Scan for the cell matching the given text and deliver its [x, y] coordinate at center. 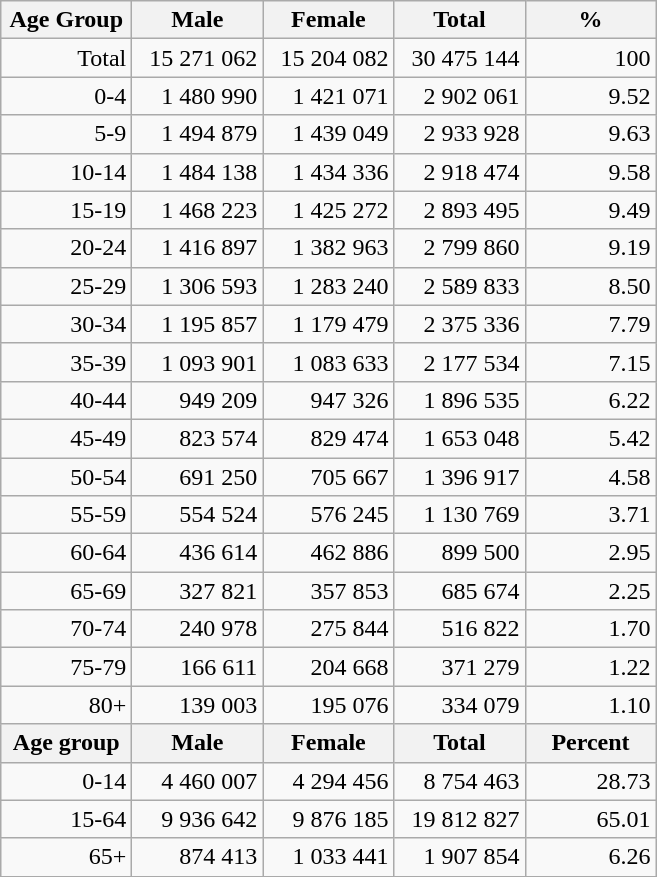
2 933 928 [460, 134]
1.70 [590, 629]
554 524 [198, 515]
2 177 534 [460, 362]
65.01 [590, 819]
45-49 [66, 438]
516 822 [460, 629]
1 468 223 [198, 210]
8.50 [590, 286]
60-64 [66, 553]
30 475 144 [460, 58]
9.52 [590, 96]
1 283 240 [328, 286]
20-24 [66, 248]
1 396 917 [460, 477]
10-14 [66, 172]
25-29 [66, 286]
2 902 061 [460, 96]
576 245 [328, 515]
4.58 [590, 477]
2.95 [590, 553]
7.15 [590, 362]
1 421 071 [328, 96]
1 306 593 [198, 286]
1 033 441 [328, 857]
15-64 [66, 819]
1 480 990 [198, 96]
1 896 535 [460, 400]
899 500 [460, 553]
2 589 833 [460, 286]
462 886 [328, 553]
55-59 [66, 515]
0-14 [66, 781]
1 179 479 [328, 324]
28.73 [590, 781]
5.42 [590, 438]
9.49 [590, 210]
1 093 901 [198, 362]
1 195 857 [198, 324]
9.63 [590, 134]
705 667 [328, 477]
949 209 [198, 400]
2 893 495 [460, 210]
327 821 [198, 591]
204 668 [328, 667]
50-54 [66, 477]
2 799 860 [460, 248]
166 611 [198, 667]
40-44 [66, 400]
Age group [66, 743]
9.58 [590, 172]
1 416 897 [198, 248]
2 918 474 [460, 172]
829 474 [328, 438]
30-34 [66, 324]
2 375 336 [460, 324]
1 484 138 [198, 172]
75-79 [66, 667]
9 936 642 [198, 819]
6.22 [590, 400]
3.71 [590, 515]
% [590, 20]
334 079 [460, 705]
Age Group [66, 20]
1 653 048 [460, 438]
15-19 [66, 210]
15 204 082 [328, 58]
1.22 [590, 667]
65-69 [66, 591]
8 754 463 [460, 781]
874 413 [198, 857]
436 614 [198, 553]
70-74 [66, 629]
4 294 456 [328, 781]
1 907 854 [460, 857]
65+ [66, 857]
1 382 963 [328, 248]
371 279 [460, 667]
1 425 272 [328, 210]
15 271 062 [198, 58]
7.79 [590, 324]
947 326 [328, 400]
9 876 185 [328, 819]
1 494 879 [198, 134]
6.26 [590, 857]
357 853 [328, 591]
1 439 049 [328, 134]
19 812 827 [460, 819]
240 978 [198, 629]
1 130 769 [460, 515]
139 003 [198, 705]
9.19 [590, 248]
Percent [590, 743]
2.25 [590, 591]
5-9 [66, 134]
35-39 [66, 362]
4 460 007 [198, 781]
1 434 336 [328, 172]
1 083 633 [328, 362]
100 [590, 58]
195 076 [328, 705]
685 674 [460, 591]
80+ [66, 705]
823 574 [198, 438]
1.10 [590, 705]
0-4 [66, 96]
691 250 [198, 477]
275 844 [328, 629]
